Determine the (X, Y) coordinate at the center of the cell enclosing the given text.  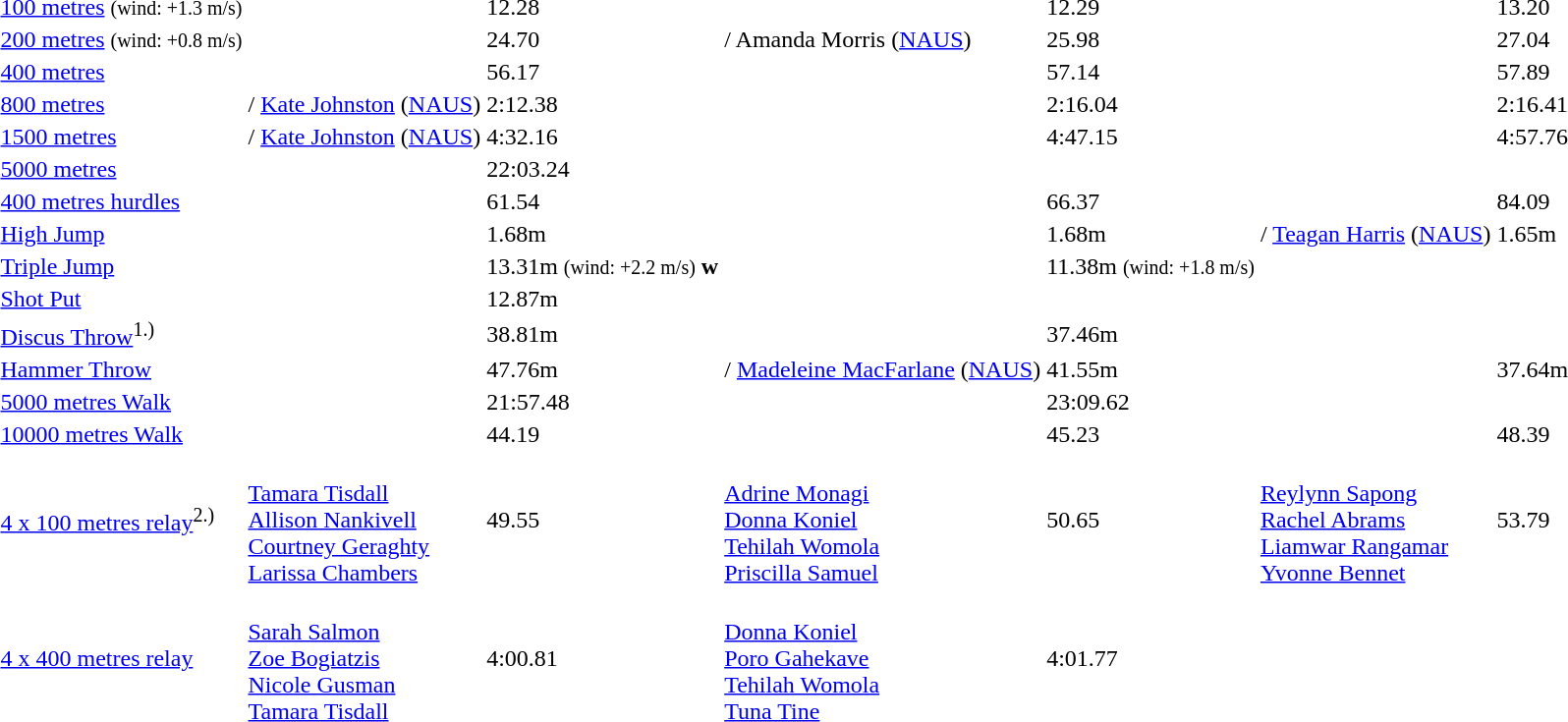
61.54 (603, 201)
21:57.48 (603, 402)
44.19 (603, 434)
Tamara Tisdall Allison Nankivell Courtney Geraghty Larissa Chambers (364, 520)
38.81m (603, 334)
12.87m (603, 299)
/ Amanda Morris (NAUS) (882, 39)
25.98 (1151, 39)
/ Madeleine MacFarlane (NAUS) (882, 369)
41.55m (1151, 369)
4:32.16 (603, 137)
57.14 (1151, 72)
50.65 (1151, 520)
13.31m (wind: +2.2 m/s) w (603, 266)
/ Teagan Harris (NAUS) (1375, 234)
56.17 (603, 72)
2:12.38 (603, 104)
66.37 (1151, 201)
22:03.24 (603, 169)
37.46m (1151, 334)
4:47.15 (1151, 137)
Adrine Monagi Donna Koniel Tehilah Womola Priscilla Samuel (882, 520)
47.76m (603, 369)
23:09.62 (1151, 402)
49.55 (603, 520)
Reylynn Sapong Rachel Abrams Liamwar Rangamar Yvonne Bennet (1375, 520)
45.23 (1151, 434)
2:16.04 (1151, 104)
24.70 (603, 39)
11.38m (wind: +1.8 m/s) (1151, 266)
